Output the (X, Y) coordinate of the center of the cell containing the given text.  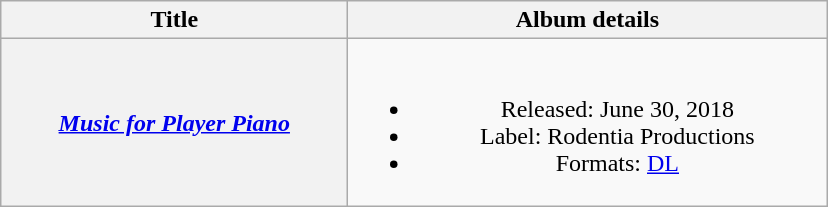
Released: June 30, 2018Label: Rodentia ProductionsFormats: DL (588, 122)
Music for Player Piano (174, 122)
Title (174, 20)
Album details (588, 20)
